Detect which cell encompasses the target text, then output its [x, y] center coordinate. 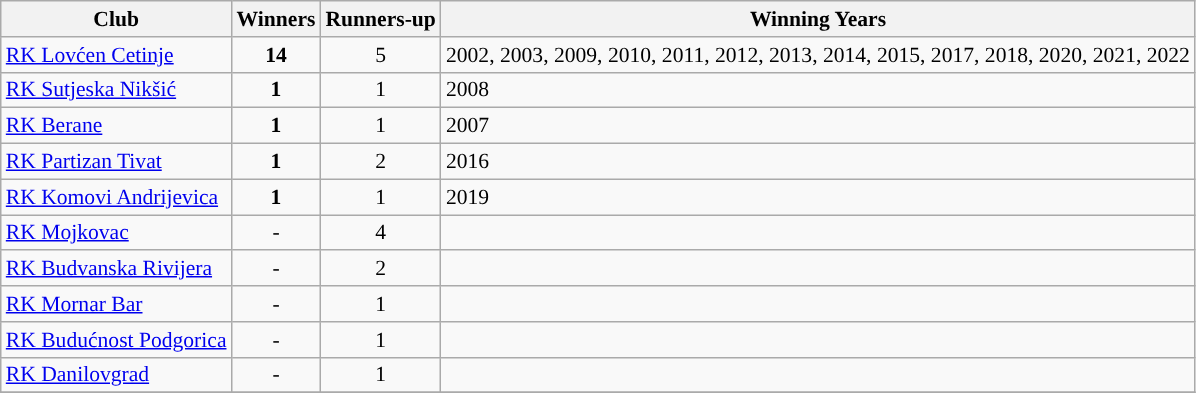
RK Budvanska Rivijera [116, 269]
5 [380, 55]
2019 [818, 197]
Winners [276, 19]
RK Berane [116, 126]
4 [380, 233]
2008 [818, 90]
RK Mornar Bar [116, 304]
2002, 2003, 2009, 2010, 2011, 2012, 2013, 2014, 2015, 2017, 2018, 2020, 2021, 2022 [818, 55]
RK Sutjeska Nikšić [116, 90]
RK Danilovgrad [116, 375]
14 [276, 55]
2016 [818, 162]
2007 [818, 126]
RK Lovćen Cetinje [116, 55]
Runners-up [380, 19]
RK Budućnost Podgorica [116, 340]
RK Komovi Andrijevica [116, 197]
RK Mojkovac [116, 233]
Club [116, 19]
RK Partizan Tivat [116, 162]
Winning Years [818, 19]
